Locate the cell with the specified text and output its [x, y] center coordinate. 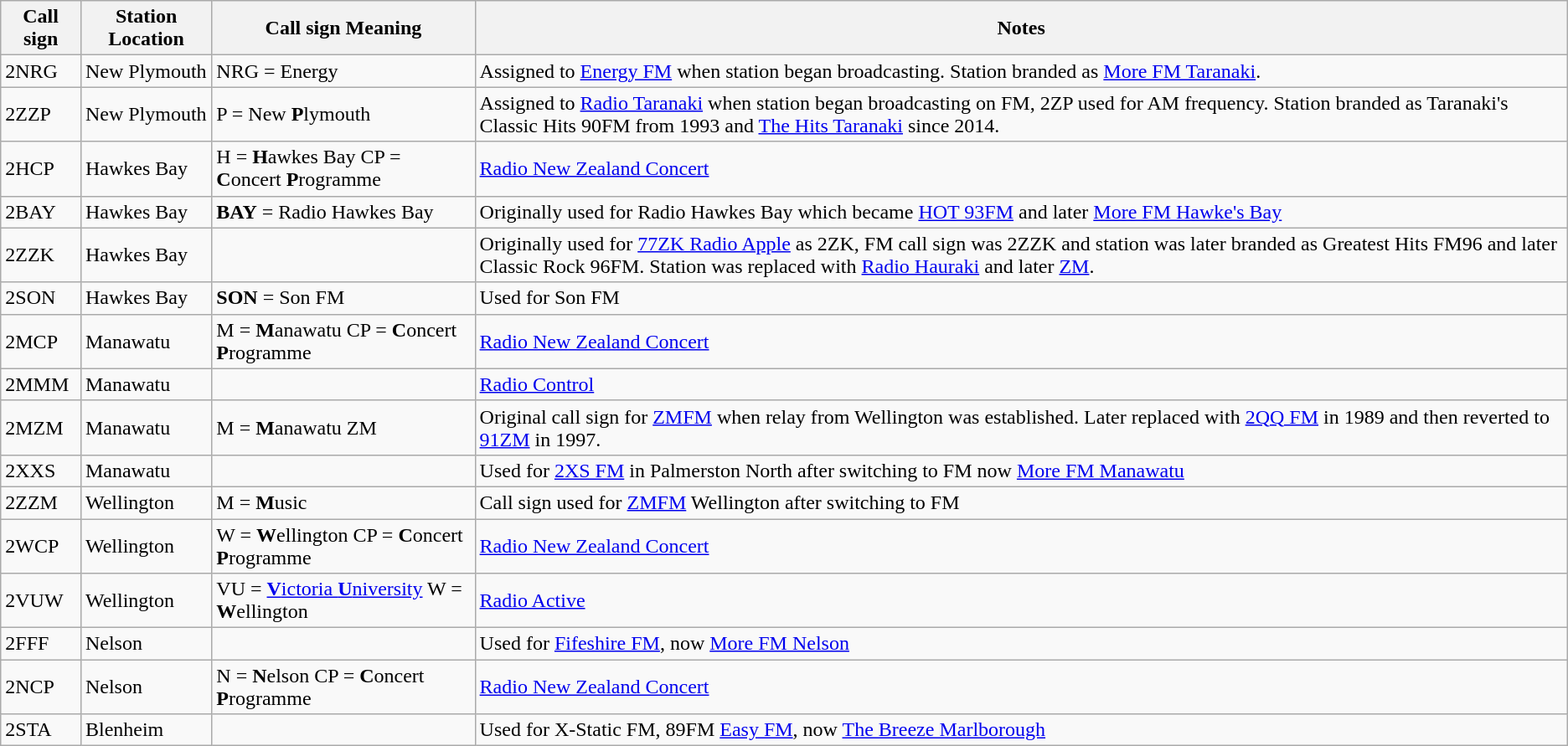
2MZM [41, 427]
2MMM [41, 384]
P = New Plymouth [343, 114]
Assigned to Energy FM when station began broadcasting. Station branded as More FM Taranaki. [1021, 71]
2ZZK [41, 255]
Call sign Meaning [343, 28]
M = Manawatu ZM [343, 427]
Call sign [41, 28]
Radio Active [1021, 601]
Used for 2XS FM in Palmerston North after switching to FM now More FM Manawatu [1021, 471]
2ZZP [41, 114]
2FFF [41, 644]
Originally used for Radio Hawkes Bay which became HOT 93FM and later More FM Hawke's Bay [1021, 212]
Used for X-Static FM, 89FM Easy FM, now The Breeze Marlborough [1021, 730]
2NCP [41, 687]
Used for Fifeshire FM, now More FM Nelson [1021, 644]
2XXS [41, 471]
2WCP [41, 546]
2BAY [41, 212]
H = Hawkes Bay CP = Concert Programme [343, 169]
2SON [41, 298]
N = Nelson CP = Concert Programme [343, 687]
Radio Control [1021, 384]
2HCP [41, 169]
W = Wellington CP = Concert Programme [343, 546]
Original call sign for ZMFM when relay from Wellington was established. Later replaced with 2QQ FM in 1989 and then reverted to 91ZM in 1997. [1021, 427]
SON = Son FM [343, 298]
M = Music [343, 502]
Notes [1021, 28]
VU = Victoria University W = Wellington [343, 601]
2ZZM [41, 502]
BAY = Radio Hawkes Bay [343, 212]
Blenheim [146, 730]
Station Location [146, 28]
Call sign used for ZMFM Wellington after switching to FM [1021, 502]
2VUW [41, 601]
2STA [41, 730]
2NRG [41, 71]
2MCP [41, 342]
NRG = Energy [343, 71]
M = Manawatu CP = Concert Programme [343, 342]
Used for Son FM [1021, 298]
